Detect which cell encompasses the target text, then output its [X, Y] center coordinate. 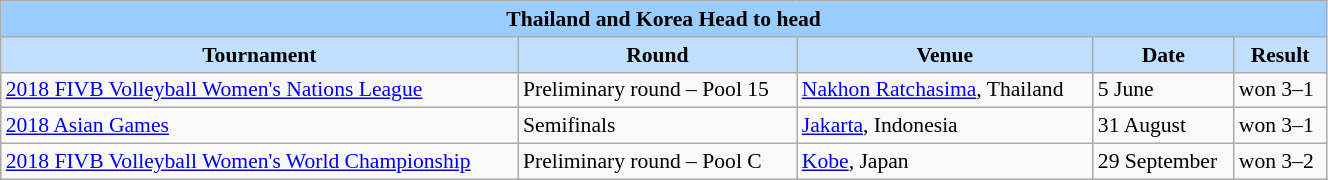
Result [1280, 55]
Thailand and Korea Head to head [664, 19]
5 June [1164, 90]
2018 Asian Games [260, 126]
2018 FIVB Volleyball Women's Nations League [260, 90]
Venue [945, 55]
2018 FIVB Volleyball Women's World Championship [260, 162]
won 3–2 [1280, 162]
Kobe, Japan [945, 162]
29 September [1164, 162]
Round [658, 55]
Jakarta, Indonesia [945, 126]
Tournament [260, 55]
Preliminary round – Pool C [658, 162]
Preliminary round – Pool 15 [658, 90]
Date [1164, 55]
Semifinals [658, 126]
31 August [1164, 126]
Nakhon Ratchasima, Thailand [945, 90]
